Return the [X, Y] coordinate for the center point of the cell that contains the specified text.  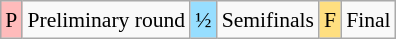
F [330, 20]
Final [368, 20]
½ [203, 20]
Preliminary round [106, 20]
P [11, 20]
Semifinals [268, 20]
